Output the [X, Y] coordinate of the center of the cell containing the given text.  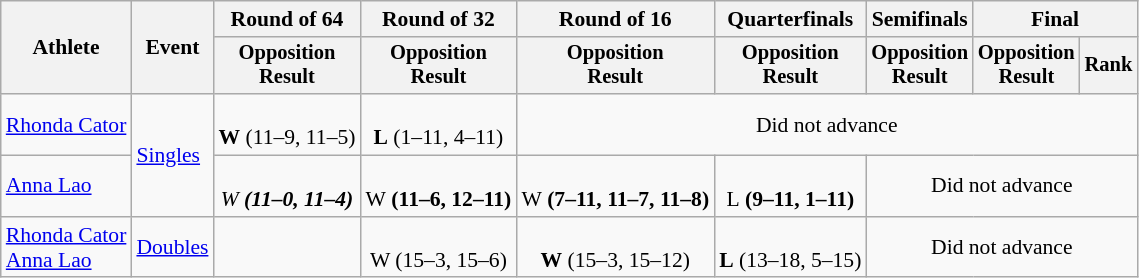
W (15–3, 15–6) [438, 248]
Round of 64 [286, 19]
W (11–6, 12–11) [438, 186]
Semifinals [920, 19]
Rhonda CatorAnna Lao [66, 248]
W (11–0, 11–4) [286, 186]
Round of 32 [438, 19]
L (9–11, 1–11) [790, 186]
Final [1055, 19]
Event [172, 48]
L (13–18, 5–15) [790, 248]
Rank [1109, 66]
Athlete [66, 48]
W (15–3, 15–12) [615, 248]
W (7–11, 11–7, 11–8) [615, 186]
Singles [172, 155]
Round of 16 [615, 19]
Rhonda Cator [66, 124]
Doubles [172, 248]
L (1–11, 4–11) [438, 124]
Quarterfinals [790, 19]
W (11–9, 11–5) [286, 124]
Anna Lao [66, 186]
